From the cell containing the given text, extract its center point as [x, y] coordinate. 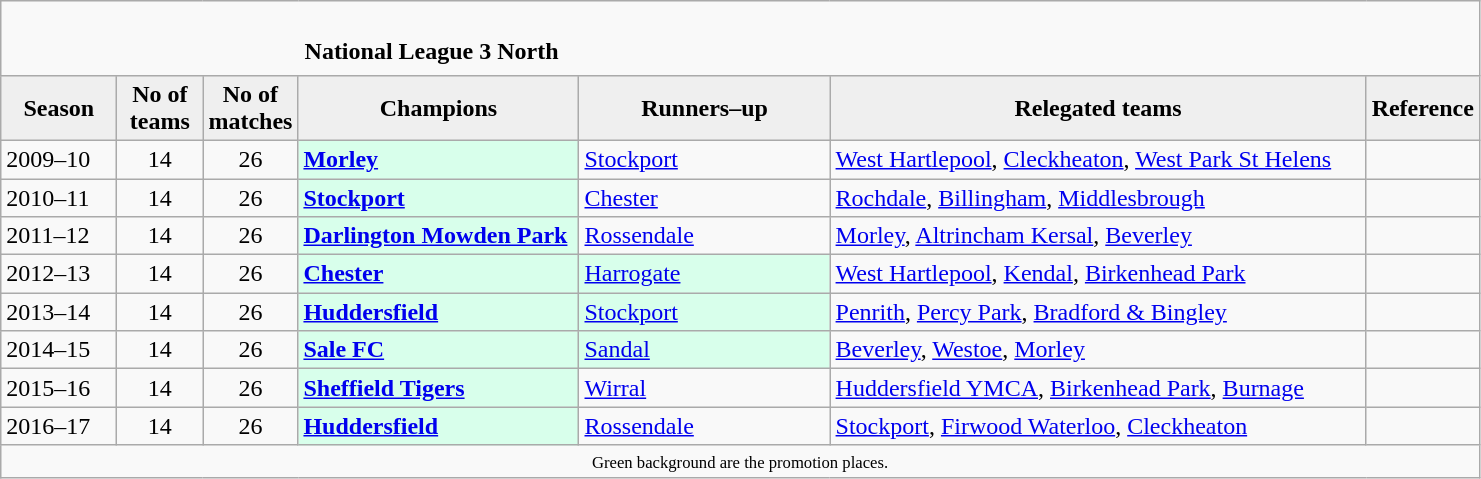
2013–14 [59, 312]
Harrogate [704, 274]
Morley [438, 159]
Darlington Mowden Park [438, 236]
Huddersfield YMCA, Birkenhead Park, Burnage [1098, 388]
Rochdale, Billingham, Middlesbrough [1098, 197]
West Hartlepool, Kendal, Birkenhead Park [1098, 274]
Beverley, Westoe, Morley [1098, 350]
Stockport, Firwood Waterloo, Cleckheaton [1098, 426]
Champions [438, 108]
2010–11 [59, 197]
2015–16 [59, 388]
2016–17 [59, 426]
Reference [1422, 108]
2012–13 [59, 274]
Runners–up [704, 108]
Penrith, Percy Park, Bradford & Bingley [1098, 312]
No of matches [250, 108]
Relegated teams [1098, 108]
Green background are the promotion places. [740, 462]
Sheffield Tigers [438, 388]
Season [59, 108]
Morley, Altrincham Kersal, Beverley [1098, 236]
2014–15 [59, 350]
2011–12 [59, 236]
2009–10 [59, 159]
Sale FC [438, 350]
No of teams [160, 108]
West Hartlepool, Cleckheaton, West Park St Helens [1098, 159]
Wirral [704, 388]
Sandal [704, 350]
